Detect which cell encompasses the target text, then output its (x, y) center coordinate. 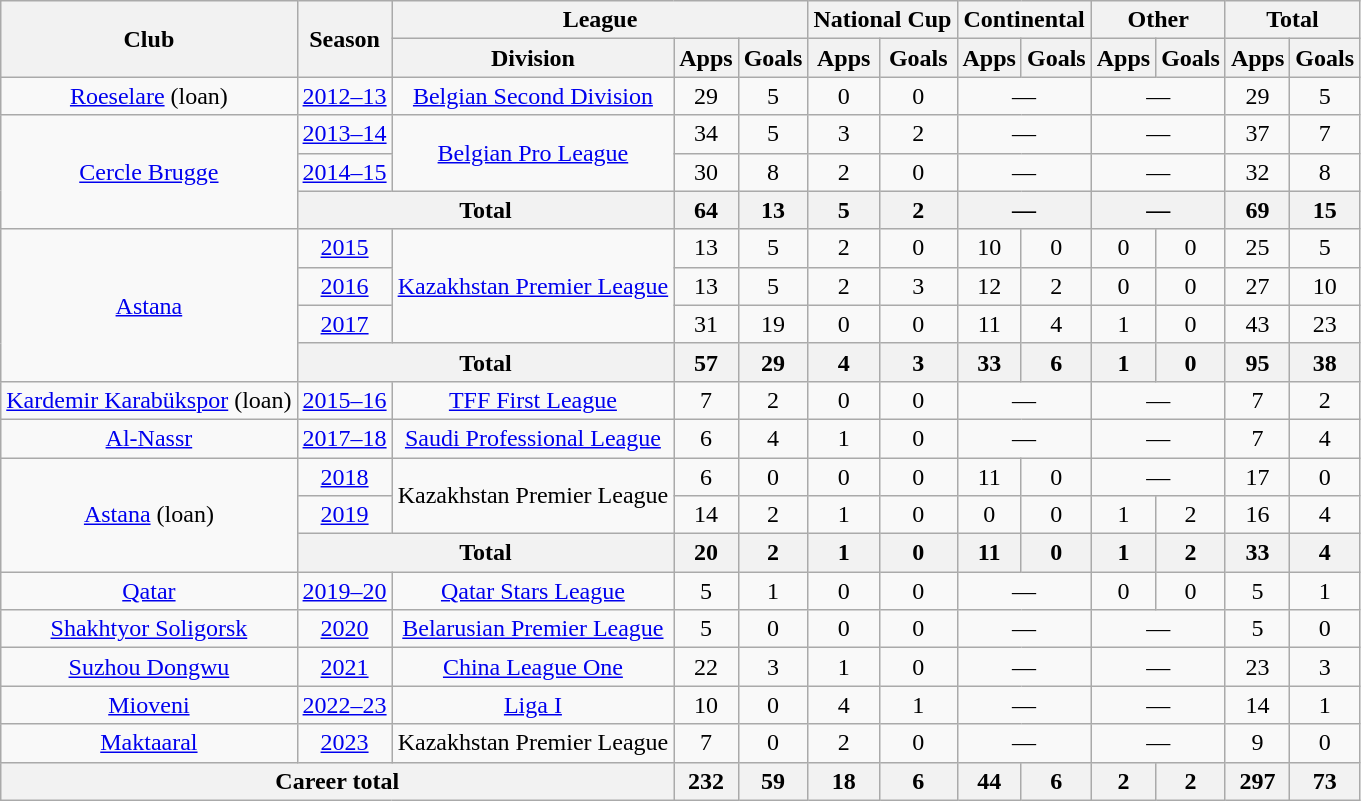
297 (1257, 781)
44 (989, 781)
2013–14 (344, 134)
2012–13 (344, 96)
Other (1158, 20)
2014–15 (344, 172)
20 (706, 553)
2017 (344, 324)
30 (706, 172)
59 (773, 781)
2023 (344, 743)
Astana (149, 305)
Maktaaral (149, 743)
2015 (344, 248)
2019–20 (344, 591)
32 (1257, 172)
232 (706, 781)
Division (533, 58)
9 (1257, 743)
Belgian Pro League (533, 153)
31 (706, 324)
69 (1257, 210)
Astana (loan) (149, 515)
37 (1257, 134)
95 (1257, 362)
Mioveni (149, 705)
Belarusian Premier League (533, 629)
2020 (344, 629)
27 (1257, 286)
Career total (338, 781)
17 (1257, 477)
16 (1257, 515)
12 (989, 286)
China League One (533, 667)
2015–16 (344, 400)
15 (1325, 210)
38 (1325, 362)
18 (844, 781)
43 (1257, 324)
19 (773, 324)
National Cup (882, 20)
2022–23 (344, 705)
2021 (344, 667)
2018 (344, 477)
57 (706, 362)
2019 (344, 515)
2017–18 (344, 438)
Al-Nassr (149, 438)
Cercle Brugge (149, 172)
Suzhou Dongwu (149, 667)
73 (1325, 781)
TFF First League (533, 400)
Roeselare (loan) (149, 96)
Belgian Second Division (533, 96)
Shakhtyor Soligorsk (149, 629)
64 (706, 210)
Kardemir Karabükspor (loan) (149, 400)
Continental (1024, 20)
22 (706, 667)
Saudi Professional League (533, 438)
Qatar (149, 591)
25 (1257, 248)
League (600, 20)
Liga I (533, 705)
2016 (344, 286)
Club (149, 39)
34 (706, 134)
Season (344, 39)
Qatar Stars League (533, 591)
